Search for the cell housing the specified text and yield its [x, y] center coordinate. 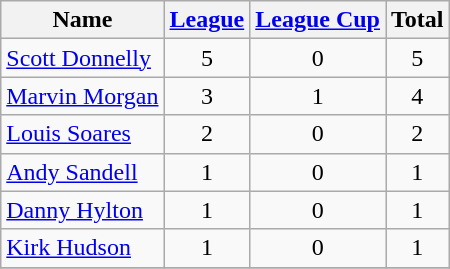
League [207, 20]
3 [207, 96]
Andy Sandell [82, 172]
Scott Donnelly [82, 58]
League Cup [318, 20]
Name [82, 20]
4 [418, 96]
Marvin Morgan [82, 96]
Louis Soares [82, 134]
Kirk Hudson [82, 248]
Total [418, 20]
Danny Hylton [82, 210]
